Provide the (x, y) coordinate of the cell's center where the given text is located.  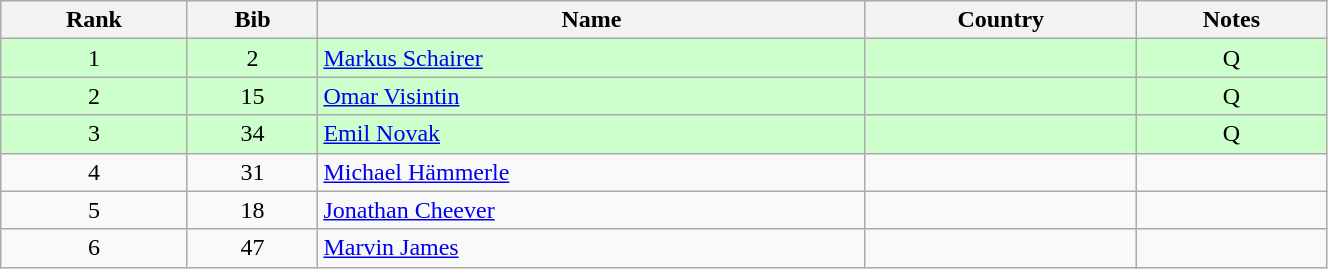
Name (592, 20)
Michael Hämmerle (592, 172)
Jonathan Cheever (592, 210)
Notes (1231, 20)
6 (94, 248)
Country (1000, 20)
34 (252, 134)
4 (94, 172)
Markus Schairer (592, 58)
3 (94, 134)
1 (94, 58)
5 (94, 210)
Omar Visintin (592, 96)
47 (252, 248)
Marvin James (592, 248)
Bib (252, 20)
Emil Novak (592, 134)
15 (252, 96)
Rank (94, 20)
18 (252, 210)
31 (252, 172)
